Locate the cell with the specified text and output its [X, Y] center coordinate. 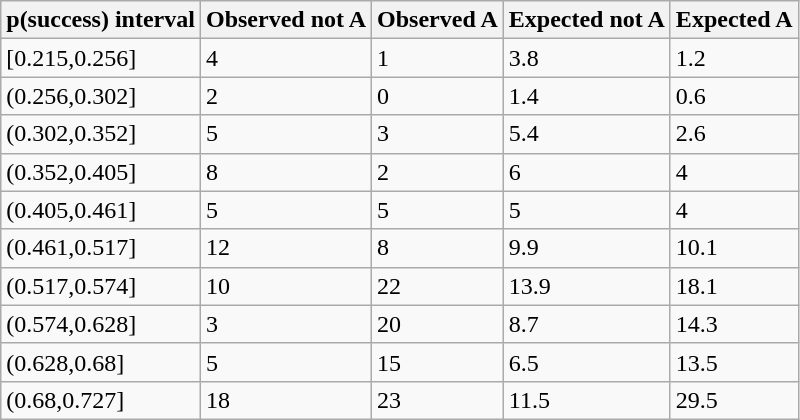
5.4 [586, 134]
p(success) interval [101, 20]
22 [438, 286]
Expected not A [586, 20]
13.9 [586, 286]
(0.256,0.302] [101, 96]
18.1 [734, 286]
Expected A [734, 20]
(0.302,0.352] [101, 134]
15 [438, 362]
3.8 [586, 58]
1.4 [586, 96]
1.2 [734, 58]
10 [286, 286]
23 [438, 400]
14.3 [734, 324]
13.5 [734, 362]
6 [586, 172]
Observed A [438, 20]
12 [286, 248]
Observed not A [286, 20]
18 [286, 400]
(0.68,0.727] [101, 400]
(0.352,0.405] [101, 172]
[0.215,0.256] [101, 58]
(0.517,0.574] [101, 286]
9.9 [586, 248]
2.6 [734, 134]
(0.628,0.68] [101, 362]
1 [438, 58]
(0.574,0.628] [101, 324]
0 [438, 96]
8.7 [586, 324]
(0.461,0.517] [101, 248]
6.5 [586, 362]
20 [438, 324]
0.6 [734, 96]
29.5 [734, 400]
10.1 [734, 248]
(0.405,0.461] [101, 210]
11.5 [586, 400]
